Extract the (x, y) coordinate from the center of the cell holding the provided text.  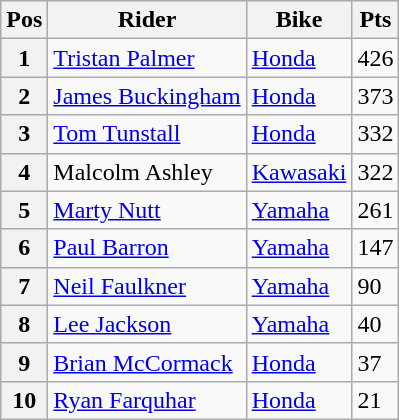
426 (376, 58)
332 (376, 134)
322 (376, 172)
90 (376, 286)
Rider (147, 20)
3 (24, 134)
Pts (376, 20)
373 (376, 96)
8 (24, 324)
Neil Faulkner (147, 286)
Kawasaki (299, 172)
261 (376, 210)
Tristan Palmer (147, 58)
10 (24, 400)
21 (376, 400)
147 (376, 248)
1 (24, 58)
Malcolm Ashley (147, 172)
4 (24, 172)
2 (24, 96)
37 (376, 362)
Marty Nutt (147, 210)
7 (24, 286)
Paul Barron (147, 248)
Brian McCormack (147, 362)
Ryan Farquhar (147, 400)
Tom Tunstall (147, 134)
5 (24, 210)
James Buckingham (147, 96)
40 (376, 324)
Pos (24, 20)
Bike (299, 20)
Lee Jackson (147, 324)
9 (24, 362)
6 (24, 248)
